Output the [x, y] coordinate of the center of the cell containing the given text.  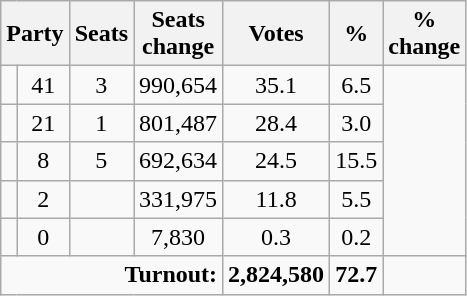
2,824,580 [276, 275]
72.7 [356, 275]
8 [43, 161]
Party [35, 34]
Seatschange [178, 34]
28.4 [276, 123]
41 [43, 85]
801,487 [178, 123]
0 [43, 237]
% [356, 34]
990,654 [178, 85]
Turnout: [112, 275]
Seats [101, 34]
3.0 [356, 123]
5.5 [356, 199]
0.3 [276, 237]
692,634 [178, 161]
0.2 [356, 237]
7,830 [178, 237]
24.5 [276, 161]
11.8 [276, 199]
%change [424, 34]
15.5 [356, 161]
Votes [276, 34]
2 [43, 199]
35.1 [276, 85]
331,975 [178, 199]
5 [101, 161]
1 [101, 123]
21 [43, 123]
3 [101, 85]
6.5 [356, 85]
